From the cell containing the given text, extract its center point as [x, y] coordinate. 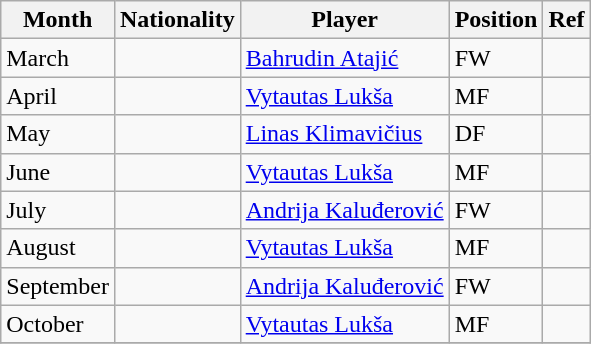
Month [58, 20]
Bahrudin Atajić [344, 58]
Linas Klimavičius [344, 134]
April [58, 96]
Nationality [177, 20]
June [58, 172]
Position [496, 20]
September [58, 286]
May [58, 134]
March [58, 58]
July [58, 210]
August [58, 248]
Player [344, 20]
October [58, 324]
DF [496, 134]
Ref [566, 20]
